Output the (x, y) coordinate of the center of the cell containing the given text.  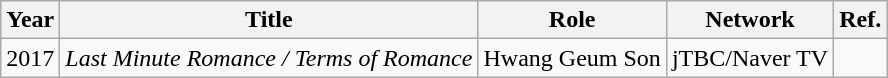
jTBC/Naver TV (750, 58)
2017 (30, 58)
Role (572, 20)
Hwang Geum Son (572, 58)
Ref. (860, 20)
Year (30, 20)
Title (269, 20)
Network (750, 20)
Last Minute Romance / Terms of Romance (269, 58)
